Return [X, Y] of the center of cell containing provided text 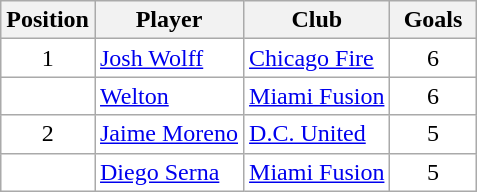
Player [168, 20]
Chicago Fire [317, 58]
Goals [433, 20]
Jaime Moreno [168, 134]
1 [48, 58]
Josh Wolff [168, 58]
Welton [168, 96]
D.C. United [317, 134]
Diego Serna [168, 172]
Position [48, 20]
Club [317, 20]
2 [48, 134]
